Search for the cell housing the specified text and yield its (x, y) center coordinate. 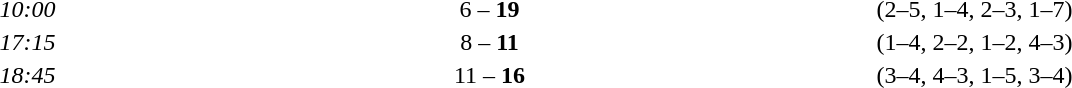
8 – 11 (490, 42)
